Pinpoint the cell where the given text exists, returning its (X, Y) midpoint coordinate. 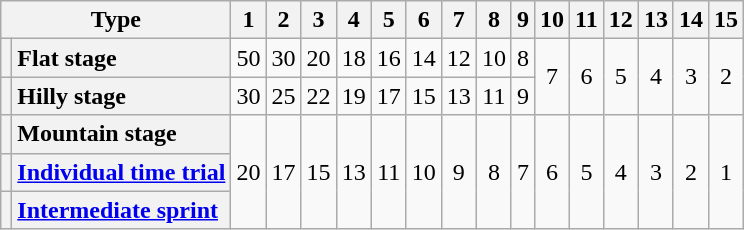
18 (354, 58)
16 (388, 58)
Flat stage (122, 58)
Intermediate sprint (122, 210)
Mountain stage (122, 134)
Type (116, 20)
Individual time trial (122, 172)
19 (354, 96)
Hilly stage (122, 96)
50 (248, 58)
22 (318, 96)
25 (284, 96)
